Search for the cell housing the specified text and yield its (x, y) center coordinate. 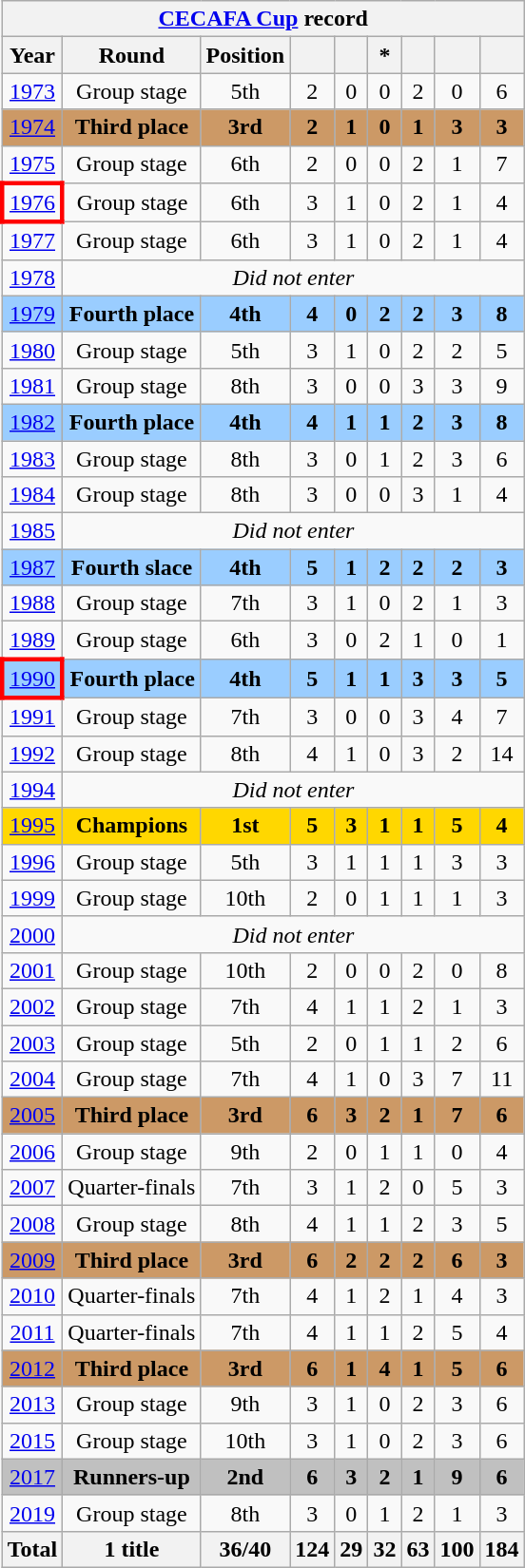
2008 (32, 1224)
2013 (32, 1405)
Round (131, 55)
1975 (32, 164)
CECAFA Cup record (262, 19)
1989 (32, 641)
1973 (32, 91)
2009 (32, 1260)
124 (312, 1549)
1976 (32, 203)
2011 (32, 1332)
1974 (32, 127)
1980 (32, 350)
1985 (32, 531)
1981 (32, 386)
2000 (32, 934)
1st (245, 826)
1977 (32, 241)
2nd (245, 1477)
1990 (32, 679)
1991 (32, 717)
1979 (32, 314)
* (384, 55)
1983 (32, 459)
2017 (32, 1477)
2005 (32, 1116)
Total (32, 1549)
1982 (32, 422)
11 (502, 1080)
2001 (32, 970)
2010 (32, 1296)
32 (384, 1549)
1994 (32, 790)
1 title (131, 1549)
Champions (131, 826)
Fourth slace (131, 567)
36/40 (245, 1549)
1987 (32, 567)
2012 (32, 1368)
1995 (32, 826)
2002 (32, 1006)
1984 (32, 495)
29 (352, 1549)
14 (502, 754)
2006 (32, 1152)
Year (32, 55)
2004 (32, 1080)
100 (457, 1549)
2007 (32, 1188)
2019 (32, 1513)
1992 (32, 754)
1996 (32, 862)
1978 (32, 277)
2015 (32, 1441)
184 (502, 1549)
63 (418, 1549)
Runners-up (131, 1477)
2003 (32, 1042)
1988 (32, 603)
1999 (32, 898)
Position (245, 55)
